From the cell containing the given text, extract its center point as [X, Y] coordinate. 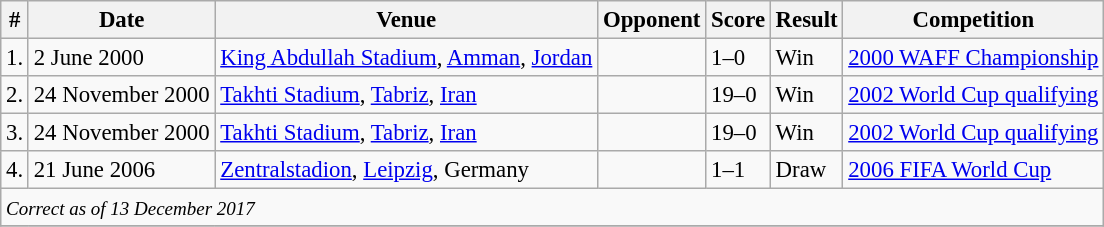
Opponent [652, 20]
4. [15, 170]
Correct as of 13 December 2017 [552, 208]
King Abdullah Stadium, Amman, Jordan [406, 58]
Score [738, 20]
Result [806, 20]
Competition [974, 20]
2 June 2000 [121, 58]
21 June 2006 [121, 170]
2006 FIFA World Cup [974, 170]
# [15, 20]
Draw [806, 170]
1–1 [738, 170]
1. [15, 58]
Venue [406, 20]
3. [15, 133]
2000 WAFF Championship [974, 58]
2. [15, 95]
Zentralstadion, Leipzig, Germany [406, 170]
Date [121, 20]
1–0 [738, 58]
